Scan for the cell matching the given text and deliver its (x, y) coordinate at center. 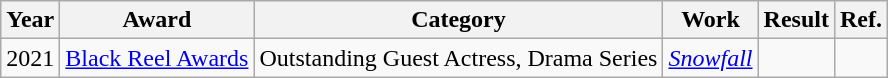
Year (30, 20)
2021 (30, 58)
Award (157, 20)
Black Reel Awards (157, 58)
Outstanding Guest Actress, Drama Series (458, 58)
Category (458, 20)
Ref. (860, 20)
Result (796, 20)
Snowfall (710, 58)
Work (710, 20)
